Find where the given text appears and provide that cell's center as [X, Y] coordinate. 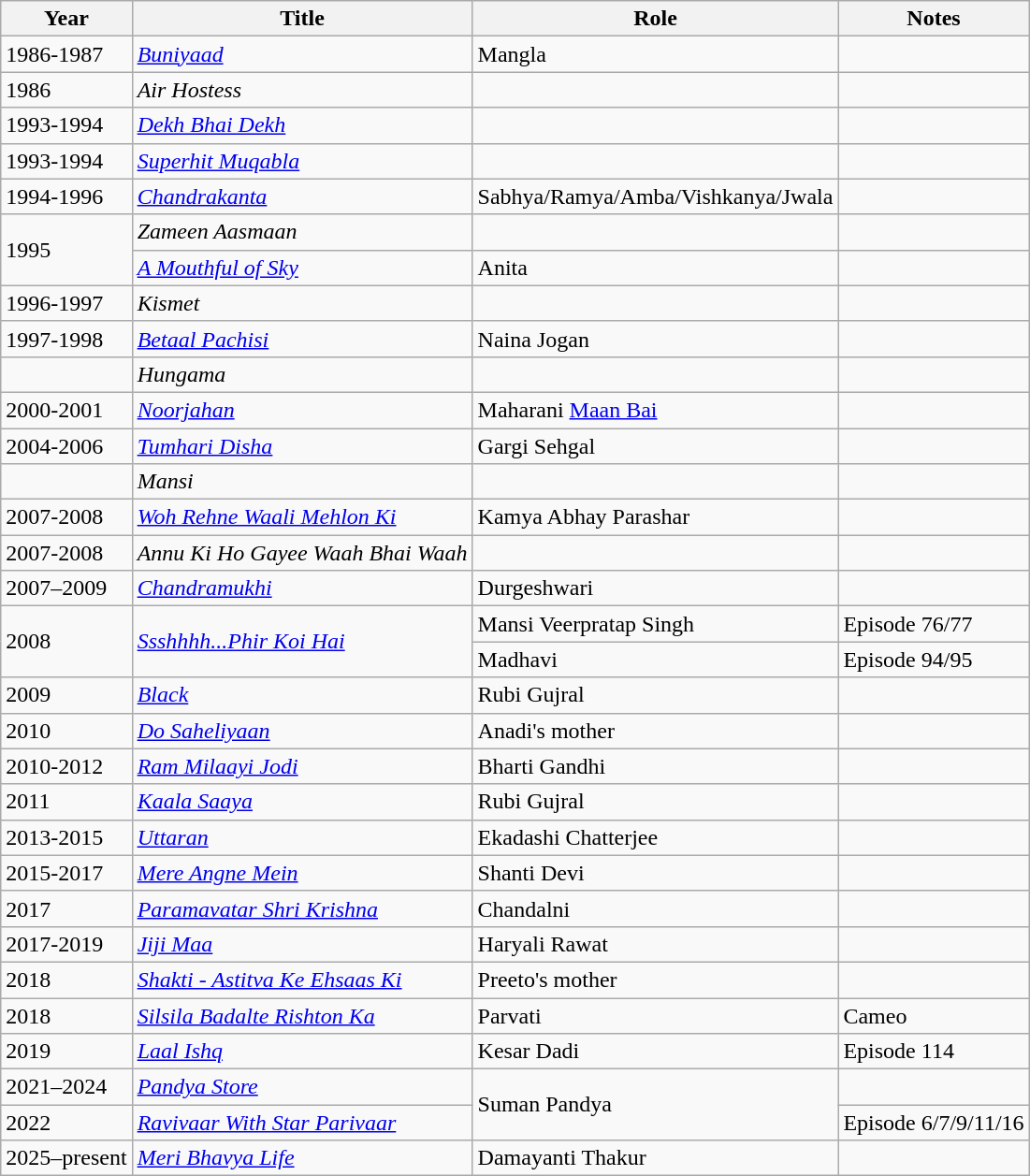
Mangla [655, 54]
Cameo [934, 1015]
1996-1997 [66, 303]
Zameen Aasmaan [302, 232]
Anita [655, 268]
Title [302, 19]
2008 [66, 642]
Maharani Maan Bai [655, 410]
Betaal Pachisi [302, 339]
Bharti Gandhi [655, 766]
Superhit Muqabla [302, 161]
Mansi Veerpratap Singh [655, 624]
Noorjahan [302, 410]
Damayanti Thakur [655, 1158]
2007–2009 [66, 588]
1986 [66, 90]
2015-2017 [66, 873]
Durgeshwari [655, 588]
Air Hostess [302, 90]
Annu Ki Ho Gayee Waah Bhai Waah [302, 553]
2019 [66, 1052]
2000-2001 [66, 410]
Anadi's mother [655, 731]
2009 [66, 695]
2017-2019 [66, 944]
Ravivaar With Star Parivaar [302, 1123]
2010 [66, 731]
Year [66, 19]
1995 [66, 250]
Shakti - Astitva Ke Ehsaas Ki [302, 980]
Chandalni [655, 908]
Chandramukhi [302, 588]
Paramavatar Shri Krishna [302, 908]
Buniyaad [302, 54]
Gargi Sehgal [655, 446]
Haryali Rawat [655, 944]
Episode 114 [934, 1052]
Kesar Dadi [655, 1052]
Ram Milaayi Jodi [302, 766]
Laal Ishq [302, 1052]
Episode 94/95 [934, 660]
Chandrakanta [302, 196]
Madhavi [655, 660]
Parvati [655, 1015]
2011 [66, 802]
Shanti Devi [655, 873]
Episode 6/7/9/11/16 [934, 1123]
A Mouthful of Sky [302, 268]
Notes [934, 19]
Role [655, 19]
Kismet [302, 303]
Naina Jogan [655, 339]
Kamya Abhay Parashar [655, 517]
Episode 76/77 [934, 624]
Black [302, 695]
Kaala Saaya [302, 802]
1986-1987 [66, 54]
Suman Pandya [655, 1105]
2010-2012 [66, 766]
Ekadashi Chatterjee [655, 837]
2017 [66, 908]
Tumhari Disha [302, 446]
2025–present [66, 1158]
Silsila Badalte Rishton Ka [302, 1015]
Hungama [302, 374]
Meri Bhavya Life [302, 1158]
Woh Rehne Waali Mehlon Ki [302, 517]
2022 [66, 1123]
Dekh Bhai Dekh [302, 125]
1994-1996 [66, 196]
Mere Angne Mein [302, 873]
1997-1998 [66, 339]
Preeto's mother [655, 980]
Uttaran [302, 837]
Do Saheliyaan [302, 731]
Sabhya/Ramya/Amba/Vishkanya/Jwala [655, 196]
2021–2024 [66, 1087]
2013-2015 [66, 837]
2004-2006 [66, 446]
Ssshhhh...Phir Koi Hai [302, 642]
Jiji Maa [302, 944]
Mansi [302, 482]
Pandya Store [302, 1087]
